Identify which cell holds the provided text, then report its [x, y] central coordinate. 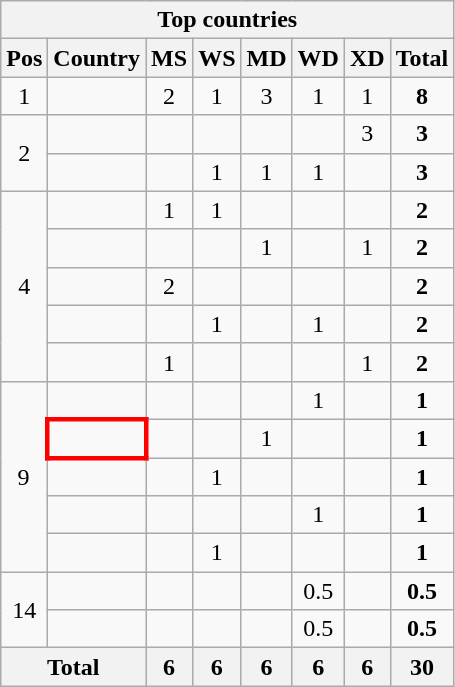
Country [97, 58]
WD [318, 58]
MS [170, 58]
WS [217, 58]
Pos [24, 58]
4 [24, 286]
MD [266, 58]
Top countries [228, 20]
XD [367, 58]
8 [422, 96]
9 [24, 476]
30 [422, 667]
14 [24, 610]
